From the cell containing the given text, extract its center point as (X, Y) coordinate. 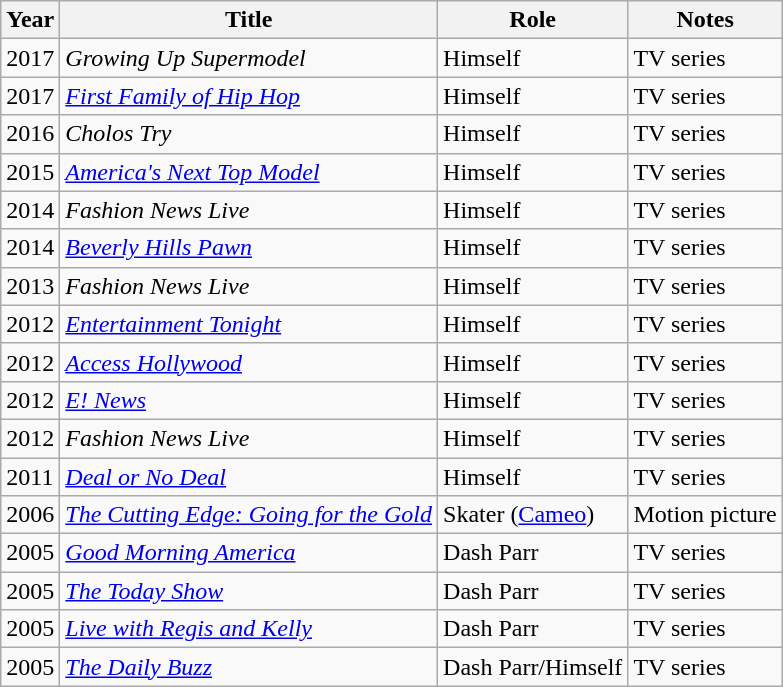
Year (30, 20)
E! News (249, 400)
Skater (Cameo) (533, 515)
The Daily Buzz (249, 667)
Notes (705, 20)
The Today Show (249, 591)
2016 (30, 134)
2006 (30, 515)
2011 (30, 477)
First Family of Hip Hop (249, 96)
Entertainment Tonight (249, 324)
2015 (30, 172)
Dash Parr/Himself (533, 667)
Title (249, 20)
Beverly Hills Pawn (249, 248)
Good Morning America (249, 553)
America's Next Top Model (249, 172)
Deal or No Deal (249, 477)
Cholos Try (249, 134)
Motion picture (705, 515)
Growing Up Supermodel (249, 58)
2013 (30, 286)
Live with Regis and Kelly (249, 629)
Role (533, 20)
The Cutting Edge: Going for the Gold (249, 515)
Access Hollywood (249, 362)
